Search for the cell housing the specified text and yield its (x, y) center coordinate. 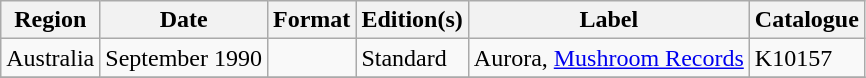
K10157 (806, 58)
Format (311, 20)
Region (50, 20)
Catalogue (806, 20)
Edition(s) (412, 20)
Date (184, 20)
Label (608, 20)
Australia (50, 58)
Standard (412, 58)
Aurora, Mushroom Records (608, 58)
September 1990 (184, 58)
